Determine the [X, Y] coordinate at the center of the cell enclosing the given text.  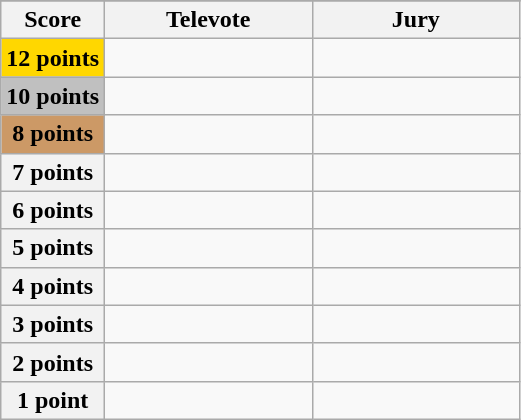
8 points [53, 134]
2 points [53, 362]
6 points [53, 210]
12 points [53, 58]
10 points [53, 96]
1 point [53, 400]
3 points [53, 324]
7 points [53, 172]
5 points [53, 248]
Jury [416, 20]
Televote [209, 20]
4 points [53, 286]
Score [53, 20]
